Find where the given text appears and provide that cell's center as [x, y] coordinate. 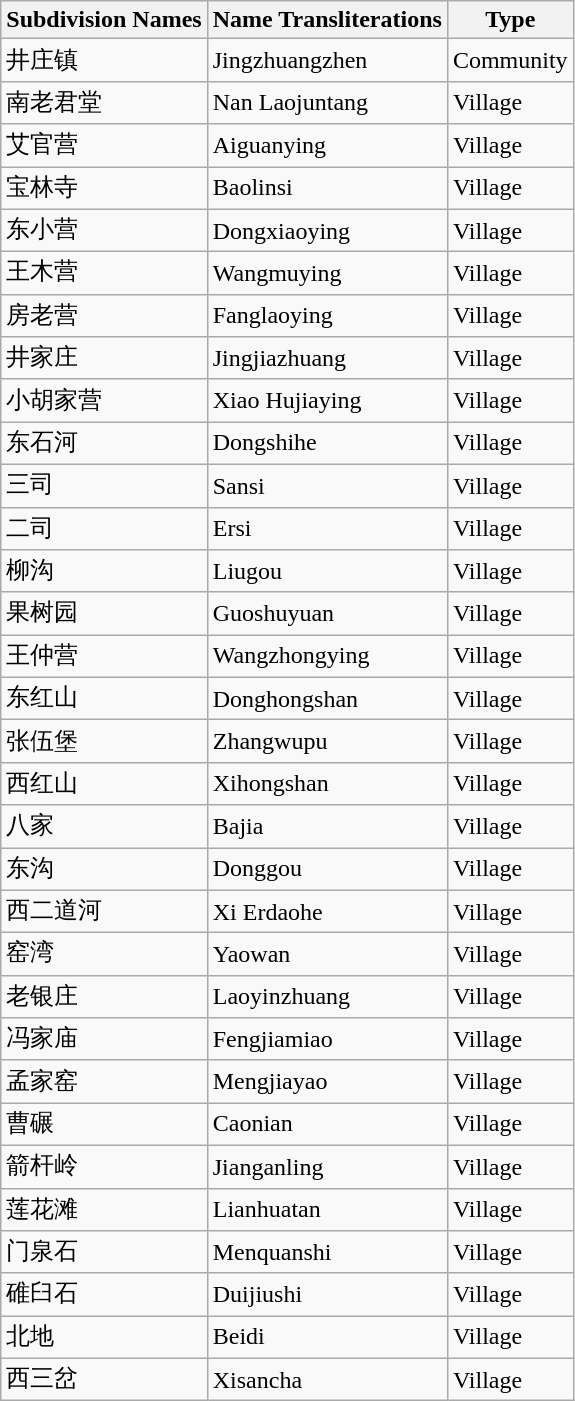
东石河 [104, 444]
箭杆岭 [104, 1166]
门泉石 [104, 1252]
Type [510, 20]
Lianhuatan [327, 1210]
北地 [104, 1338]
Duijiushi [327, 1294]
果树园 [104, 614]
东红山 [104, 698]
Dongshihe [327, 444]
艾官营 [104, 146]
Menquanshi [327, 1252]
Laoyinzhuang [327, 996]
三司 [104, 486]
西二道河 [104, 912]
张伍堡 [104, 742]
Zhangwupu [327, 742]
Ersi [327, 528]
东小营 [104, 230]
Xiao Hujiaying [327, 400]
Liugou [327, 572]
小胡家营 [104, 400]
Fengjiamiao [327, 1040]
柳沟 [104, 572]
Dongxiaoying [327, 230]
Jingjiazhuang [327, 358]
Jingzhuangzhen [327, 60]
Wangmuying [327, 274]
西红山 [104, 784]
房老营 [104, 316]
Community [510, 60]
Baolinsi [327, 188]
Jianganling [327, 1166]
Bajia [327, 826]
Subdivision Names [104, 20]
八家 [104, 826]
Donggou [327, 870]
王木营 [104, 274]
曹碾 [104, 1124]
王仲营 [104, 656]
Nan Laojuntang [327, 102]
莲花滩 [104, 1210]
井庄镇 [104, 60]
井家庄 [104, 358]
二司 [104, 528]
碓臼石 [104, 1294]
Donghongshan [327, 698]
Xisancha [327, 1380]
东沟 [104, 870]
老银庄 [104, 996]
Aiguanying [327, 146]
Mengjiayao [327, 1082]
Wangzhongying [327, 656]
Xihongshan [327, 784]
南老君堂 [104, 102]
Caonian [327, 1124]
Beidi [327, 1338]
宝林寺 [104, 188]
Guoshuyuan [327, 614]
Sansi [327, 486]
Fanglaoying [327, 316]
Yaowan [327, 954]
Name Transliterations [327, 20]
冯家庙 [104, 1040]
Xi Erdaohe [327, 912]
西三岔 [104, 1380]
孟家窑 [104, 1082]
窑湾 [104, 954]
